Return [x, y] of the center of cell containing provided text 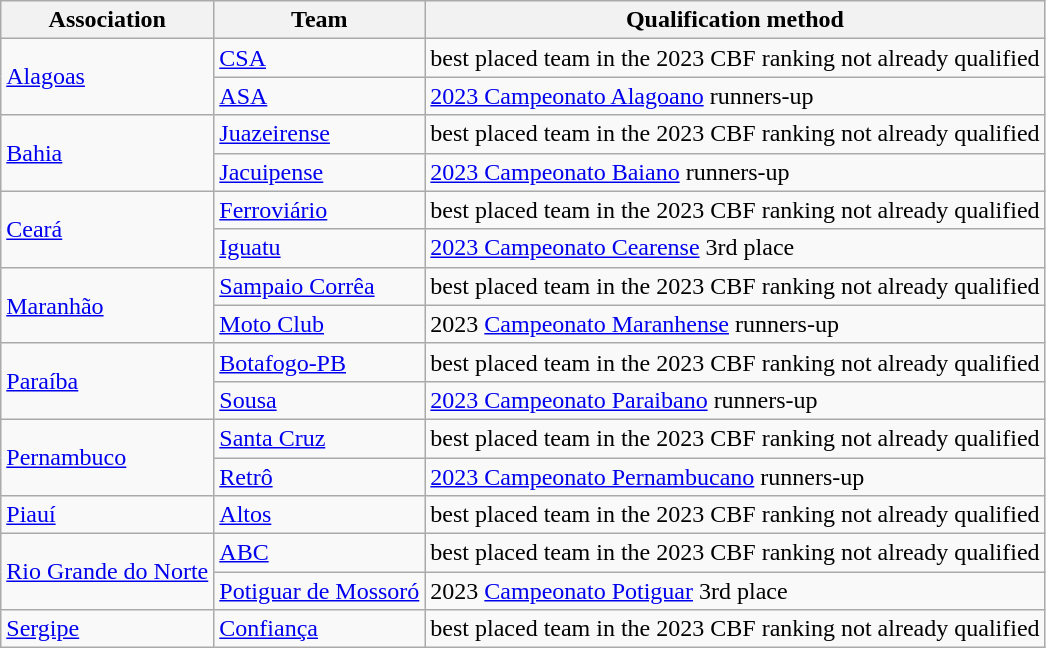
Sousa [320, 400]
Botafogo-PB [320, 362]
Sergipe [108, 629]
Paraíba [108, 381]
Sampaio Corrêa [320, 286]
2023 Campeonato Paraibano runners-up [735, 400]
2023 Campeonato Alagoano runners-up [735, 96]
Maranhão [108, 305]
Qualification method [735, 20]
Piauí [108, 515]
2023 Campeonato Cearense 3rd place [735, 248]
2023 Campeonato Maranhense runners-up [735, 324]
Jacuipense [320, 172]
2023 Campeonato Potiguar 3rd place [735, 591]
Juazeirense [320, 134]
Association [108, 20]
Santa Cruz [320, 438]
Retrô [320, 477]
Confiança [320, 629]
CSA [320, 58]
Moto Club [320, 324]
Team [320, 20]
Ceará [108, 229]
2023 Campeonato Pernambucano runners-up [735, 477]
2023 Campeonato Baiano runners-up [735, 172]
Pernambuco [108, 457]
Alagoas [108, 77]
Iguatu [320, 248]
ABC [320, 553]
Bahia [108, 153]
Rio Grande do Norte [108, 572]
Altos [320, 515]
Potiguar de Mossoró [320, 591]
Ferroviário [320, 210]
ASA [320, 96]
